Locate the cell with the specified text and output its [x, y] center coordinate. 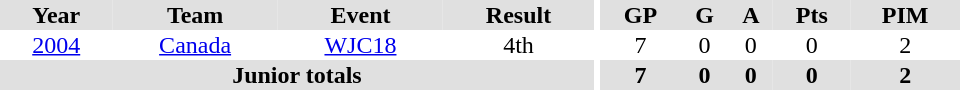
Result [518, 15]
4th [518, 45]
2004 [56, 45]
Year [56, 15]
A [750, 15]
Pts [812, 15]
WJC18 [360, 45]
GP [640, 15]
PIM [905, 15]
Team [194, 15]
Event [360, 15]
Junior totals [297, 75]
G [705, 15]
Canada [194, 45]
